Return the (X, Y) coordinate for the center point of the cell that contains the specified text.  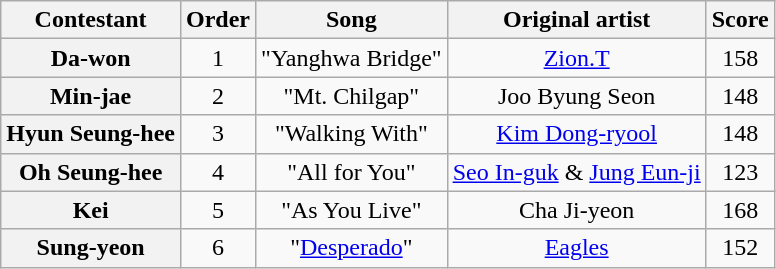
Kei (91, 210)
6 (218, 248)
Sung-yeon (91, 248)
Eagles (576, 248)
Kim Dong-ryool (576, 134)
Score (740, 20)
3 (218, 134)
Oh Seung-hee (91, 172)
Contestant (91, 20)
Seo In-guk & Jung Eun-ji (576, 172)
168 (740, 210)
152 (740, 248)
"Mt. Chilgap" (352, 96)
Hyun Seung-hee (91, 134)
2 (218, 96)
Da-won (91, 58)
158 (740, 58)
Joo Byung Seon (576, 96)
4 (218, 172)
5 (218, 210)
"Walking With" (352, 134)
Song (352, 20)
Min-jae (91, 96)
1 (218, 58)
"All for You" (352, 172)
Cha Ji-yeon (576, 210)
Original artist (576, 20)
Zion.T (576, 58)
"Desperado" (352, 248)
Order (218, 20)
"As You Live" (352, 210)
123 (740, 172)
"Yanghwa Bridge" (352, 58)
